Extract the [x, y] coordinate from the center of the cell holding the provided text.  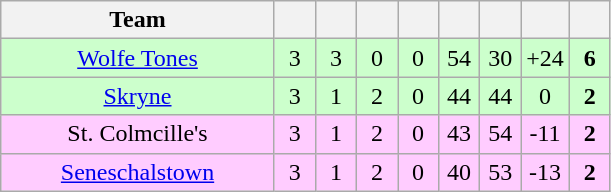
40 [460, 172]
6 [590, 58]
St. Colmcille's [138, 134]
-11 [546, 134]
30 [500, 58]
53 [500, 172]
Wolfe Tones [138, 58]
Seneschalstown [138, 172]
Skryne [138, 96]
43 [460, 134]
Team [138, 20]
+24 [546, 58]
-13 [546, 172]
